Determine the (x, y) coordinate at the center of the cell enclosing the given text.  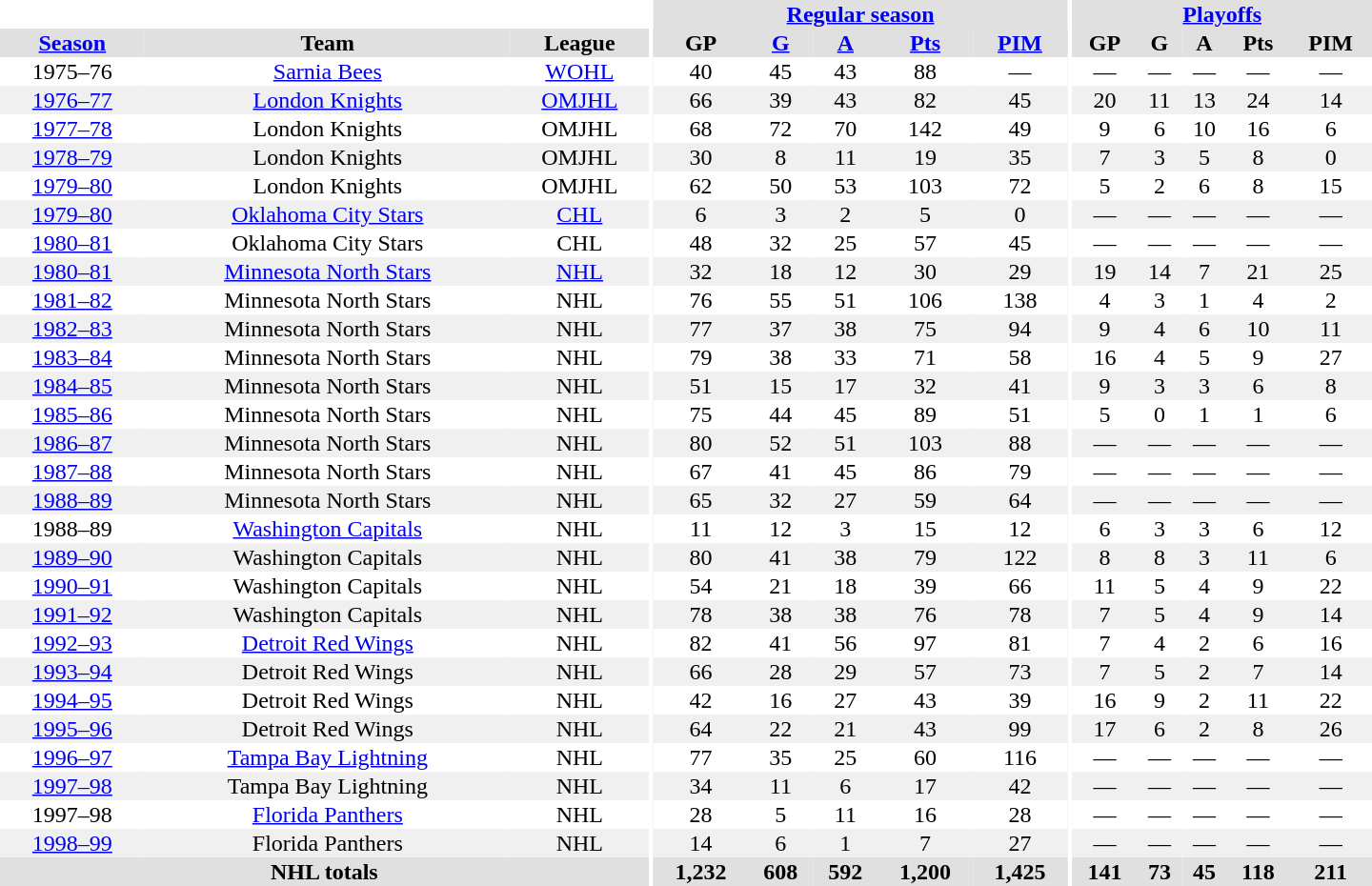
1,232 (701, 872)
1998–99 (72, 843)
50 (780, 186)
68 (701, 129)
1975–76 (72, 71)
1995–96 (72, 729)
1978–79 (72, 157)
56 (845, 643)
608 (780, 872)
1991–92 (72, 614)
141 (1104, 872)
58 (1019, 357)
52 (780, 443)
1,200 (924, 872)
37 (780, 329)
99 (1019, 729)
Season (72, 43)
Sarnia Bees (328, 71)
1981–82 (72, 300)
106 (924, 300)
1990–91 (72, 586)
60 (924, 757)
59 (924, 500)
118 (1259, 872)
65 (701, 500)
49 (1019, 129)
55 (780, 300)
211 (1330, 872)
1993–94 (72, 672)
142 (924, 129)
53 (845, 186)
1982–83 (72, 329)
1992–93 (72, 643)
81 (1019, 643)
592 (845, 872)
20 (1104, 100)
70 (845, 129)
WOHL (579, 71)
71 (924, 357)
48 (701, 243)
1984–85 (72, 386)
67 (701, 472)
NHL totals (324, 872)
1987–88 (72, 472)
97 (924, 643)
62 (701, 186)
44 (780, 414)
1986–87 (72, 443)
86 (924, 472)
1976–77 (72, 100)
1,425 (1019, 872)
Playoffs (1221, 14)
1989–90 (72, 557)
1977–78 (72, 129)
League (579, 43)
89 (924, 414)
26 (1330, 729)
13 (1204, 100)
54 (701, 586)
1996–97 (72, 757)
34 (701, 786)
1994–95 (72, 700)
33 (845, 357)
Team (328, 43)
1985–86 (72, 414)
Regular season (860, 14)
138 (1019, 300)
1983–84 (72, 357)
94 (1019, 329)
24 (1259, 100)
116 (1019, 757)
40 (701, 71)
122 (1019, 557)
